Identify which cell holds the provided text, then report its (x, y) central coordinate. 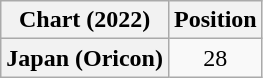
Position (215, 20)
Chart (2022) (85, 20)
Japan (Oricon) (85, 58)
28 (215, 58)
